Determine the (X, Y) coordinate at the center of the cell enclosing the given text.  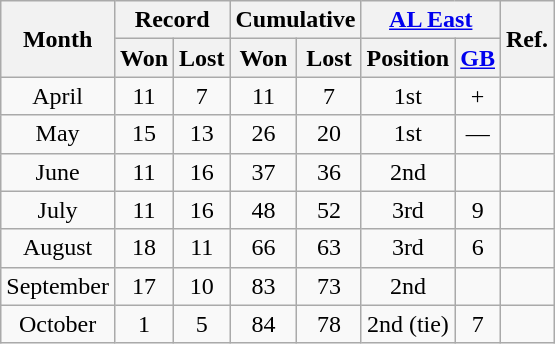
Ref. (528, 39)
84 (264, 324)
36 (329, 172)
73 (329, 286)
52 (329, 210)
13 (202, 134)
37 (264, 172)
Record (172, 20)
20 (329, 134)
15 (144, 134)
+ (478, 96)
9 (478, 210)
26 (264, 134)
48 (264, 210)
May (58, 134)
63 (329, 248)
October (58, 324)
GB (478, 58)
83 (264, 286)
66 (264, 248)
78 (329, 324)
Position (408, 58)
— (478, 134)
10 (202, 286)
6 (478, 248)
Month (58, 39)
17 (144, 286)
Cumulative (296, 20)
September (58, 286)
June (58, 172)
18 (144, 248)
AL East (431, 20)
1 (144, 324)
5 (202, 324)
April (58, 96)
July (58, 210)
August (58, 248)
2nd (tie) (408, 324)
